Identify which cell holds the provided text, then report its (x, y) central coordinate. 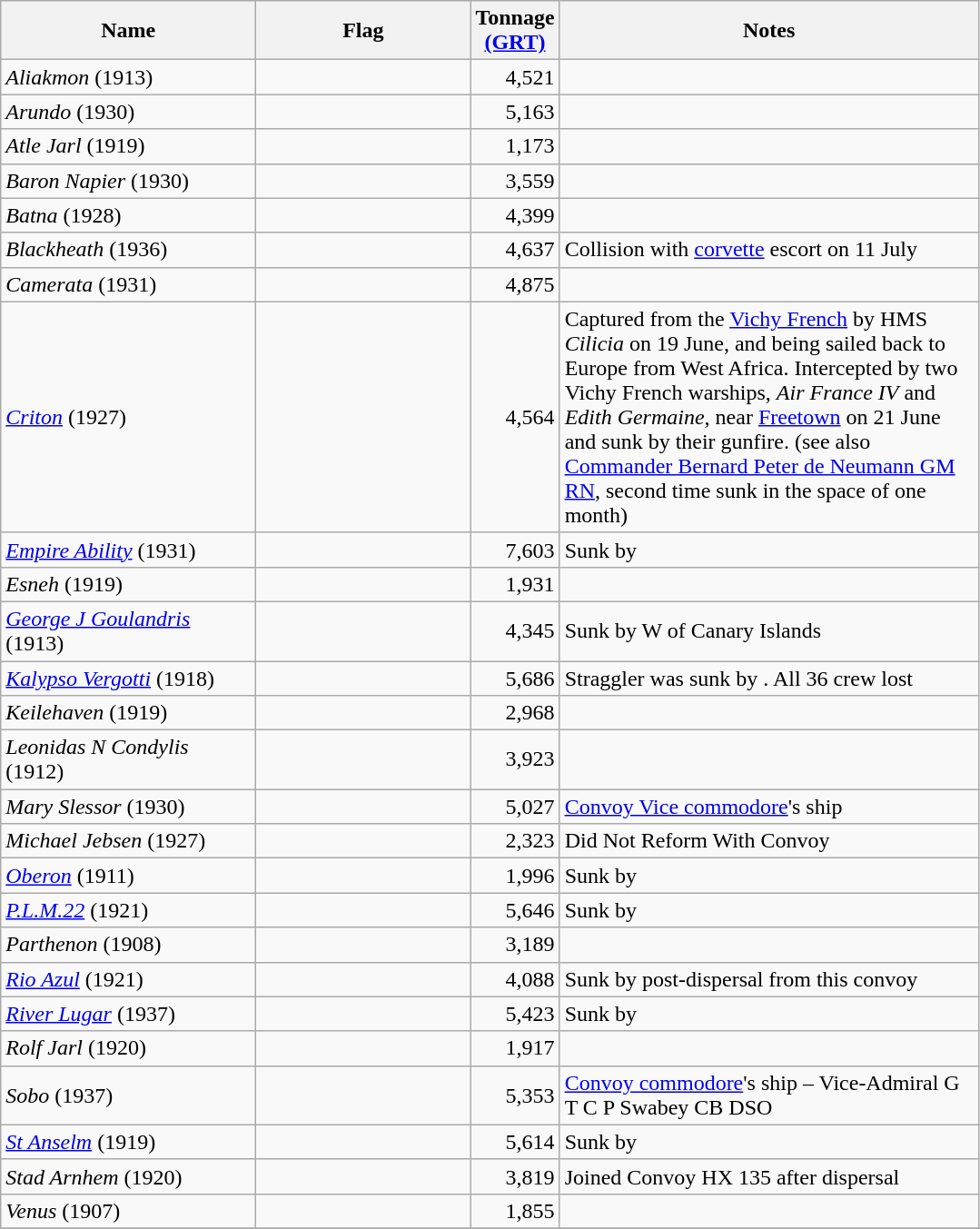
Joined Convoy HX 135 after dispersal (768, 1176)
St Anselm (1919) (129, 1142)
Convoy commodore's ship – Vice-Admiral G T C P Swabey CB DSO (768, 1095)
5,027 (515, 807)
5,163 (515, 112)
Batna (1928) (129, 215)
Notes (768, 31)
3,559 (515, 181)
Kalypso Vergotti (1918) (129, 679)
Arundo (1930) (129, 112)
4,637 (515, 250)
Stad Arnhem (1920) (129, 1176)
1,173 (515, 146)
Empire Ability (1931) (129, 550)
Rio Azul (1921) (129, 979)
Esneh (1919) (129, 584)
Atle Jarl (1919) (129, 146)
Straggler was sunk by . All 36 crew lost (768, 679)
Rolf Jarl (1920) (129, 1048)
1,855 (515, 1211)
Baron Napier (1930) (129, 181)
3,189 (515, 945)
Name (129, 31)
Blackheath (1936) (129, 250)
Mary Slessor (1930) (129, 807)
4,345 (515, 630)
4,564 (515, 417)
Sunk by W of Canary Islands (768, 630)
Camerata (1931) (129, 284)
1,996 (515, 876)
5,686 (515, 679)
Michael Jebsen (1927) (129, 841)
Collision with corvette escort on 11 July (768, 250)
4,399 (515, 215)
5,353 (515, 1095)
Leonidas N Condylis (1912) (129, 759)
Sunk by post-dispersal from this convoy (768, 979)
Sobo (1937) (129, 1095)
3,819 (515, 1176)
George J Goulandris (1913) (129, 630)
2,323 (515, 841)
Flag (363, 31)
5,423 (515, 1014)
Oberon (1911) (129, 876)
Criton (1927) (129, 417)
Keilehaven (1919) (129, 713)
4,088 (515, 979)
3,923 (515, 759)
5,646 (515, 910)
Did Not Reform With Convoy (768, 841)
7,603 (515, 550)
4,875 (515, 284)
Convoy Vice commodore's ship (768, 807)
1,917 (515, 1048)
P.L.M.22 (1921) (129, 910)
5,614 (515, 1142)
River Lugar (1937) (129, 1014)
Parthenon (1908) (129, 945)
1,931 (515, 584)
2,968 (515, 713)
4,521 (515, 77)
Venus (1907) (129, 1211)
Tonnage (GRT) (515, 31)
Aliakmon (1913) (129, 77)
